Output the [x, y] coordinate of the center of the cell containing the given text.  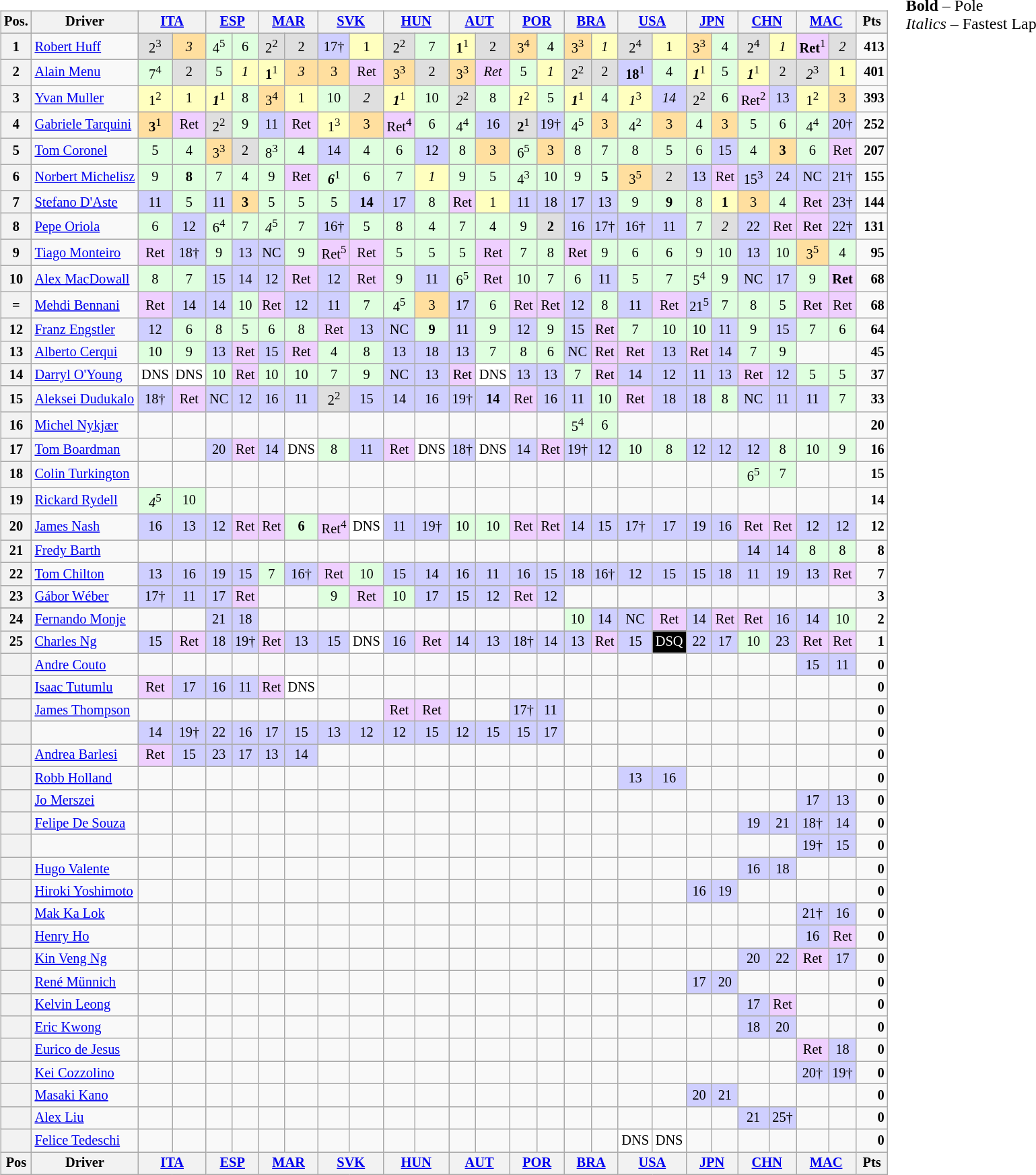
Fernando Monje [85, 619]
Mehdi Bennani [85, 306]
Pos. [16, 22]
Rickard Rydell [85, 501]
Felipe De Souza [85, 824]
Jo Merszei [85, 801]
252 [872, 125]
Eric Kwong [85, 1028]
25† [782, 1118]
Tom Boardman [85, 450]
Robb Holland [85, 778]
Tom Coronel [85, 151]
Hiroki Yoshimoto [85, 892]
Darryl O'Young [85, 375]
95 [872, 253]
Pepe Oriola [85, 226]
Kelvin Leong [85, 1005]
153 [753, 178]
Alex MacDowall [85, 279]
Isaac Tutumlu [85, 687]
Tom Chilton [85, 574]
= [16, 306]
Mak Ka Lok [85, 914]
Michel Nykjær [85, 426]
74 [155, 73]
43 [523, 178]
Norbert Michelisz [85, 178]
25 [16, 642]
Gabriele Tarquini [85, 125]
207 [872, 151]
61 [334, 178]
Kin Veng Ng [85, 960]
René Münnich [85, 982]
144 [872, 202]
215 [699, 306]
Charles Ng [85, 642]
Fredy Barth [85, 551]
Andrea Barlesi [85, 756]
Kei Cozzolino [85, 1073]
393 [872, 98]
Stefano D'Aste [85, 202]
James Thompson [85, 710]
37 [872, 375]
Gábor Wéber [85, 597]
Tiago Monteiro [85, 253]
Hugo Valente [85, 869]
22† [842, 226]
401 [872, 73]
413 [872, 46]
Franz Engstler [85, 329]
James Nash [85, 527]
83 [271, 151]
Ret2 [753, 98]
Eurico de Jesus [85, 1050]
Alain Menu [85, 73]
23† [842, 202]
Aleksei Dudukalo [85, 399]
131 [872, 226]
Ret5 [334, 253]
155 [872, 178]
31 [155, 125]
Henry Ho [85, 937]
Yvan Muller [85, 98]
Alberto Cerqui [85, 352]
DSQ [669, 642]
Masaki Kano [85, 1096]
Felice Tedeschi [85, 1141]
Andre Couto [85, 665]
42 [635, 125]
181 [635, 73]
Robert Huff [85, 46]
Pos [16, 1164]
Alex Liu [85, 1118]
Colin Turkington [85, 474]
Ret1 [813, 46]
